Extract the [x, y] coordinate from the center of the cell holding the provided text.  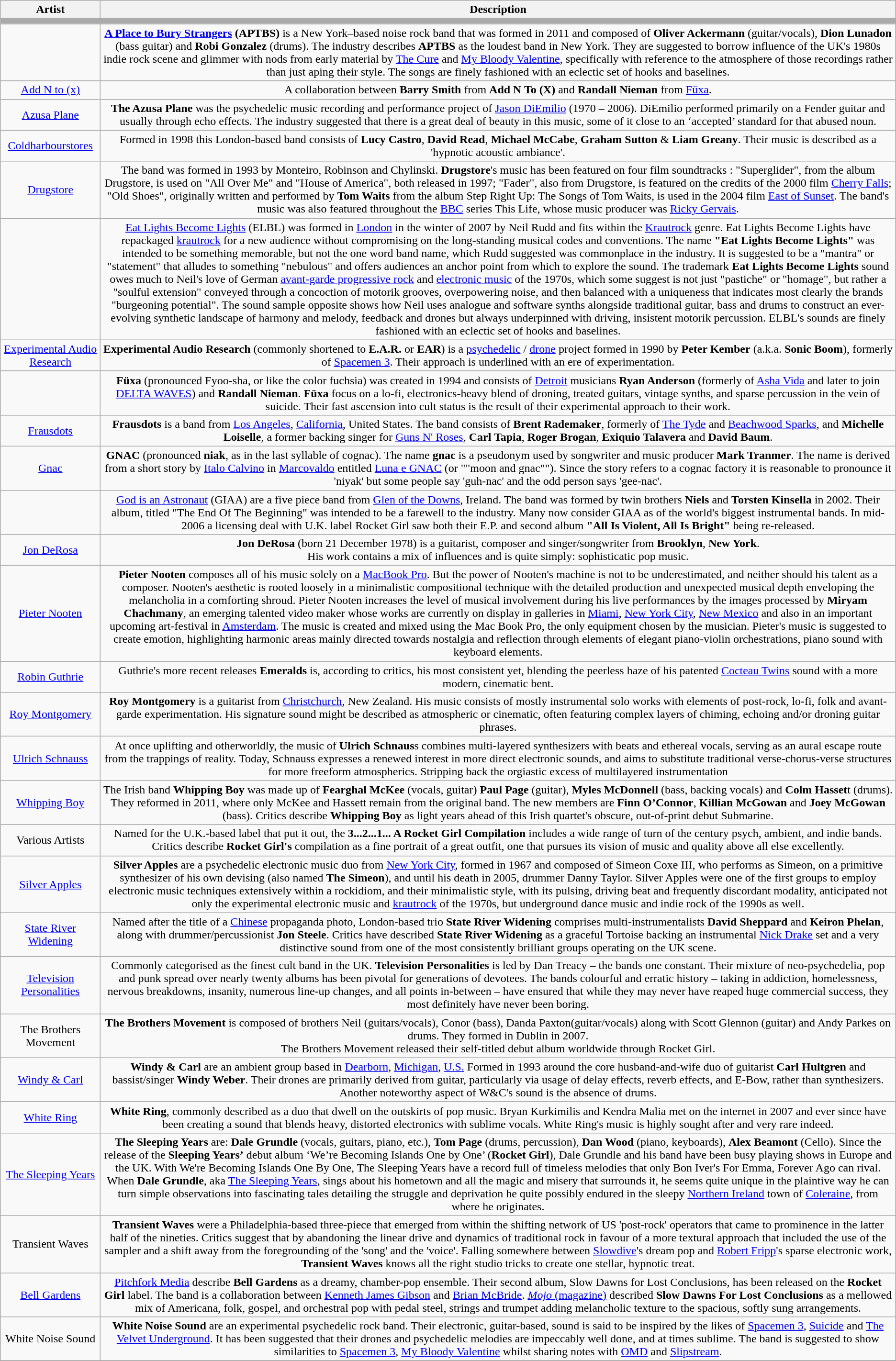
White Noise Sound [51, 1339]
Silver Apples [51, 884]
State River Widening [51, 935]
Pieter Nooten [51, 614]
Roy Montgomery [51, 714]
A collaboration between Barry Smith from Add N To (X) and Randall Nieman from Füxa. [498, 90]
Azusa Plane [51, 115]
Robin Guthrie [51, 677]
Windy & Carl [51, 1080]
Add N to (x) [51, 90]
Coldharbourstores [51, 145]
Jon DeRosa [51, 550]
Bell Gardens [51, 1295]
Frausdots [51, 431]
Ulrich Schnauss [51, 759]
Artist [51, 10]
The Brothers Movement [51, 1036]
Whipping Boy [51, 803]
Experimental Audio Research [51, 355]
The Sleeping Years [51, 1174]
Gnac [51, 468]
White Ring [51, 1117]
Transient Waves [51, 1244]
Description [498, 10]
Various Artists [51, 840]
Drugstore [51, 190]
Television Personalities [51, 985]
